Search for the cell housing the specified text and yield its (X, Y) center coordinate. 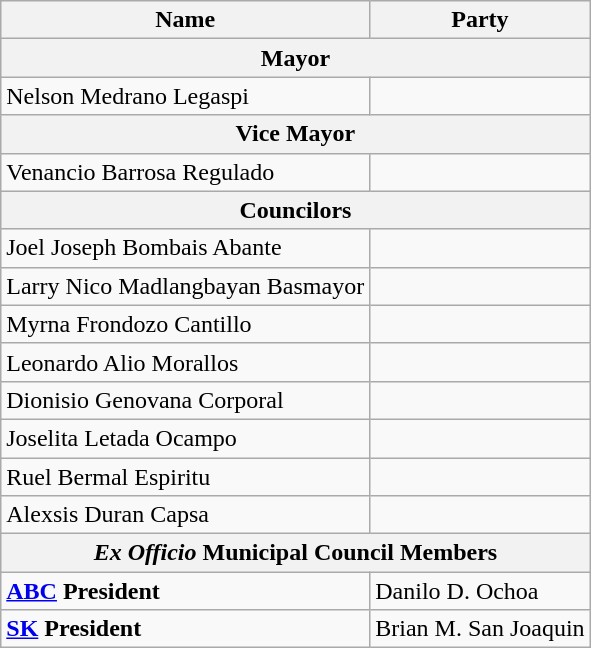
Mayor (296, 58)
SK President (186, 629)
Party (480, 20)
Brian M. San Joaquin (480, 629)
Larry Nico Madlangbayan Basmayor (186, 286)
Nelson Medrano Legaspi (186, 96)
Joselita Letada Ocampo (186, 438)
Joel Joseph Bombais Abante (186, 248)
Dionisio Genovana Corporal (186, 400)
Myrna Frondozo Cantillo (186, 324)
Alexsis Duran Capsa (186, 515)
Ruel Bermal Espiritu (186, 477)
Ex Officio Municipal Council Members (296, 553)
Name (186, 20)
Councilors (296, 210)
Vice Mayor (296, 134)
Danilo D. Ochoa (480, 591)
Venancio Barrosa Regulado (186, 172)
Leonardo Alio Morallos (186, 362)
ABC President (186, 591)
